Return [x, y] of the center of cell containing provided text 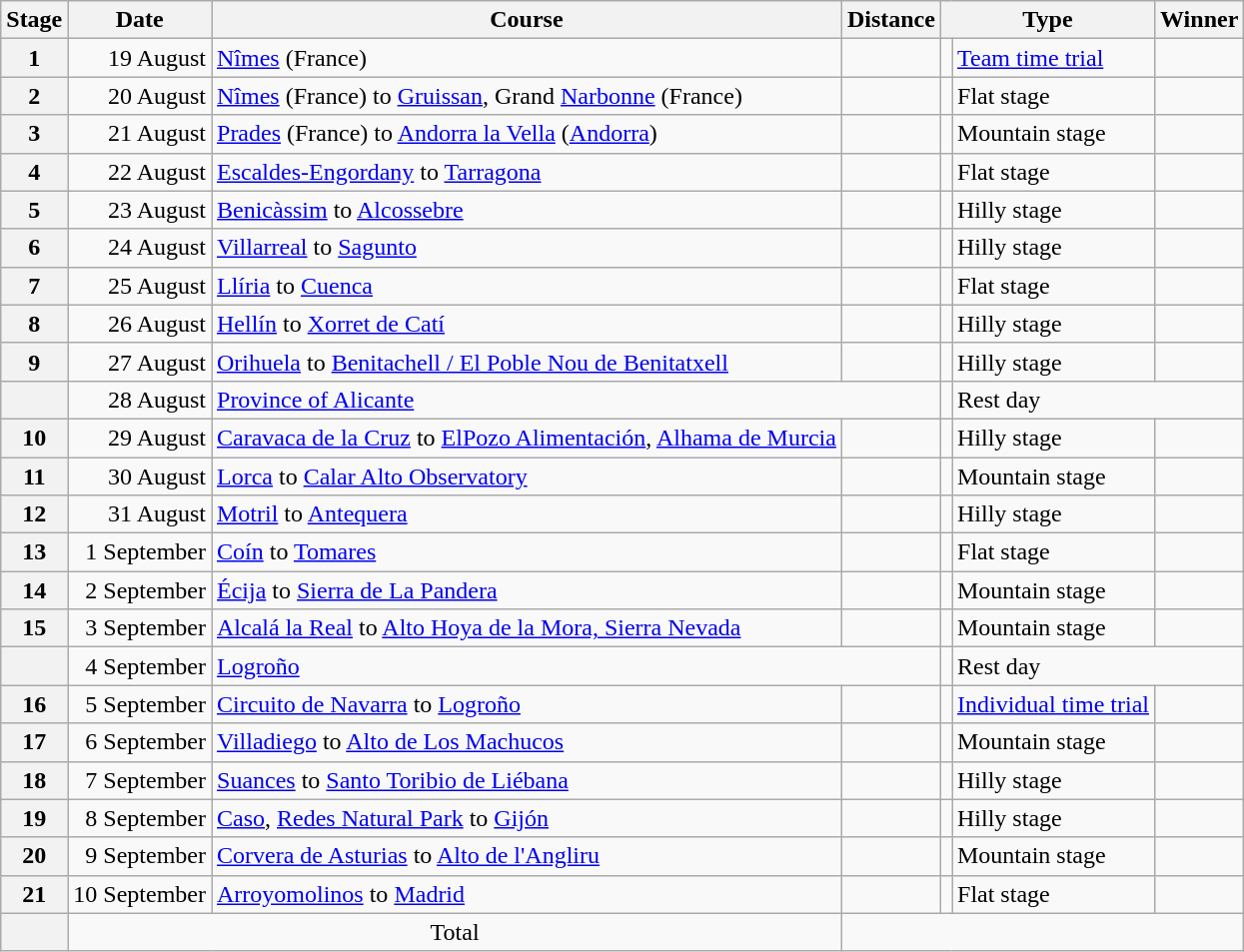
Hellín to Xorret de Catí [528, 324]
Date [140, 20]
Winner [1199, 20]
Coín to Tomares [528, 552]
20 [34, 856]
Individual time trial [1053, 704]
14 [34, 590]
Nîmes (France) to Gruissan, Grand Narbonne (France) [528, 96]
20 August [140, 96]
24 August [140, 248]
13 [34, 552]
Alcalá la Real to Alto Hoya de la Mora, Sierra Nevada [528, 628]
Province of Alicante [577, 400]
19 August [140, 58]
25 August [140, 286]
29 August [140, 438]
Nîmes (France) [528, 58]
Caso, Redes Natural Park to Gijón [528, 818]
22 August [140, 172]
8 [34, 324]
31 August [140, 514]
2 September [140, 590]
7 September [140, 780]
9 [34, 362]
23 August [140, 210]
Caravaca de la Cruz to ElPozo Alimentación, Alhama de Murcia [528, 438]
Circuito de Navarra to Logroño [528, 704]
Team time trial [1053, 58]
6 [34, 248]
Course [528, 20]
17 [34, 742]
Stage [34, 20]
4 September [140, 666]
21 [34, 894]
16 [34, 704]
11 [34, 476]
26 August [140, 324]
3 [34, 134]
Llíria to Cuenca [528, 286]
27 August [140, 362]
Suances to Santo Toribio de Liébana [528, 780]
10 [34, 438]
18 [34, 780]
3 September [140, 628]
Distance [891, 20]
Benicàssim to Alcossebre [528, 210]
Villarreal to Sagunto [528, 248]
Motril to Antequera [528, 514]
4 [34, 172]
Type [1047, 20]
12 [34, 514]
Logroño [577, 666]
Prades (France) to Andorra la Vella (Andorra) [528, 134]
10 September [140, 894]
15 [34, 628]
6 September [140, 742]
1 [34, 58]
Lorca to Calar Alto Observatory [528, 476]
1 September [140, 552]
Total [456, 932]
21 August [140, 134]
Écija to Sierra de La Pandera [528, 590]
Escaldes-Engordany to Tarragona [528, 172]
8 September [140, 818]
Orihuela to Benitachell / El Poble Nou de Benitatxell [528, 362]
5 [34, 210]
2 [34, 96]
Corvera de Asturias to Alto de l'Angliru [528, 856]
7 [34, 286]
Arroyomolinos to Madrid [528, 894]
5 September [140, 704]
Villadiego to Alto de Los Machucos [528, 742]
28 August [140, 400]
30 August [140, 476]
19 [34, 818]
9 September [140, 856]
